Search for the cell housing the specified text and yield its (x, y) center coordinate. 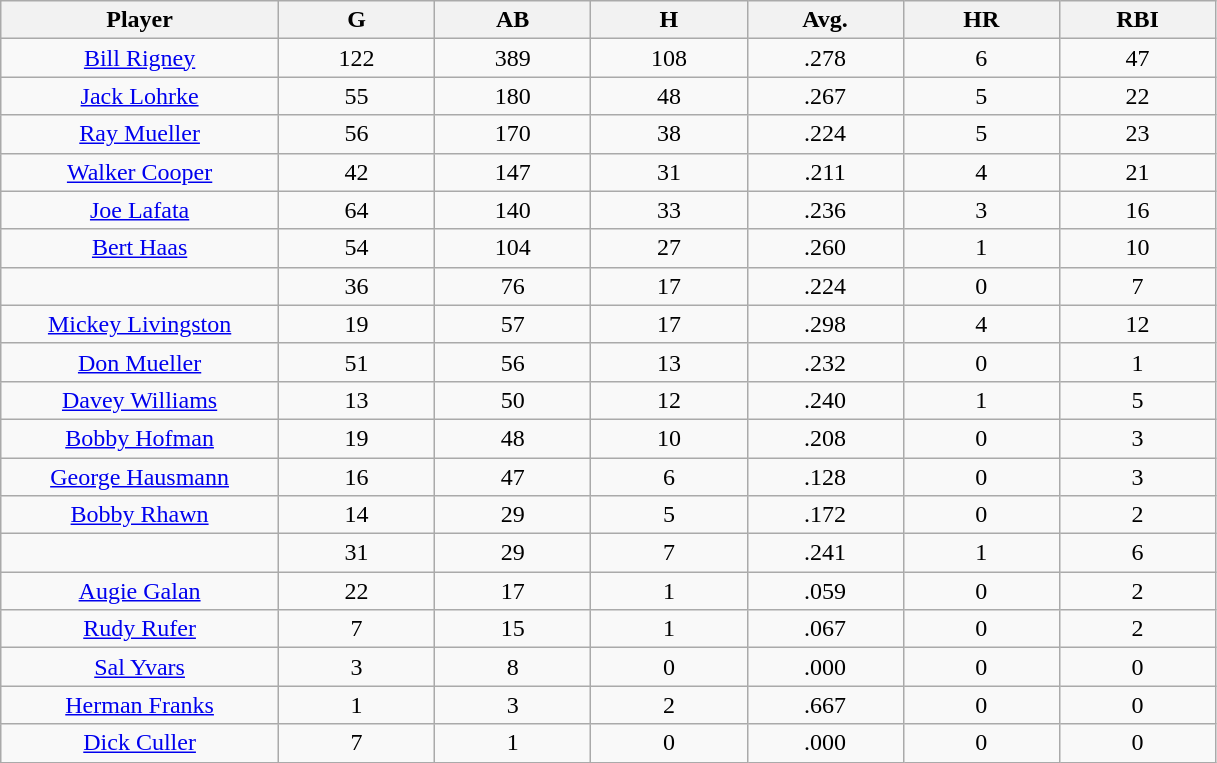
54 (356, 248)
.208 (825, 438)
George Hausmann (140, 477)
Avg. (825, 20)
.267 (825, 96)
Augie Galan (140, 591)
Sal Yvars (140, 667)
Dick Culler (140, 743)
Mickey Livingston (140, 324)
33 (669, 210)
55 (356, 96)
180 (513, 96)
8 (513, 667)
Bobby Rhawn (140, 515)
Don Mueller (140, 362)
.172 (825, 515)
15 (513, 629)
104 (513, 248)
27 (669, 248)
Bill Rigney (140, 58)
64 (356, 210)
50 (513, 400)
.059 (825, 591)
H (669, 20)
.211 (825, 172)
108 (669, 58)
14 (356, 515)
Walker Cooper (140, 172)
42 (356, 172)
36 (356, 286)
57 (513, 324)
Player (140, 20)
Joe Lafata (140, 210)
21 (1137, 172)
.128 (825, 477)
140 (513, 210)
170 (513, 134)
.067 (825, 629)
Davey Williams (140, 400)
HR (981, 20)
.667 (825, 705)
AB (513, 20)
.241 (825, 553)
RBI (1137, 20)
147 (513, 172)
.298 (825, 324)
38 (669, 134)
389 (513, 58)
.260 (825, 248)
Ray Mueller (140, 134)
.236 (825, 210)
Rudy Rufer (140, 629)
.240 (825, 400)
23 (1137, 134)
G (356, 20)
Herman Franks (140, 705)
76 (513, 286)
.232 (825, 362)
Bobby Hofman (140, 438)
122 (356, 58)
.278 (825, 58)
Bert Haas (140, 248)
51 (356, 362)
Jack Lohrke (140, 96)
